From the cell containing the given text, extract its center point as [x, y] coordinate. 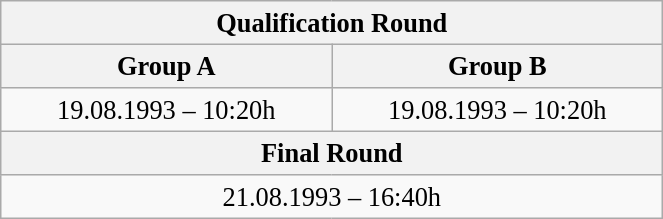
Final Round [332, 153]
Group A [166, 66]
Qualification Round [332, 22]
21.08.1993 – 16:40h [332, 197]
Group B [498, 66]
